Scan for the cell matching the given text and deliver its (x, y) coordinate at center. 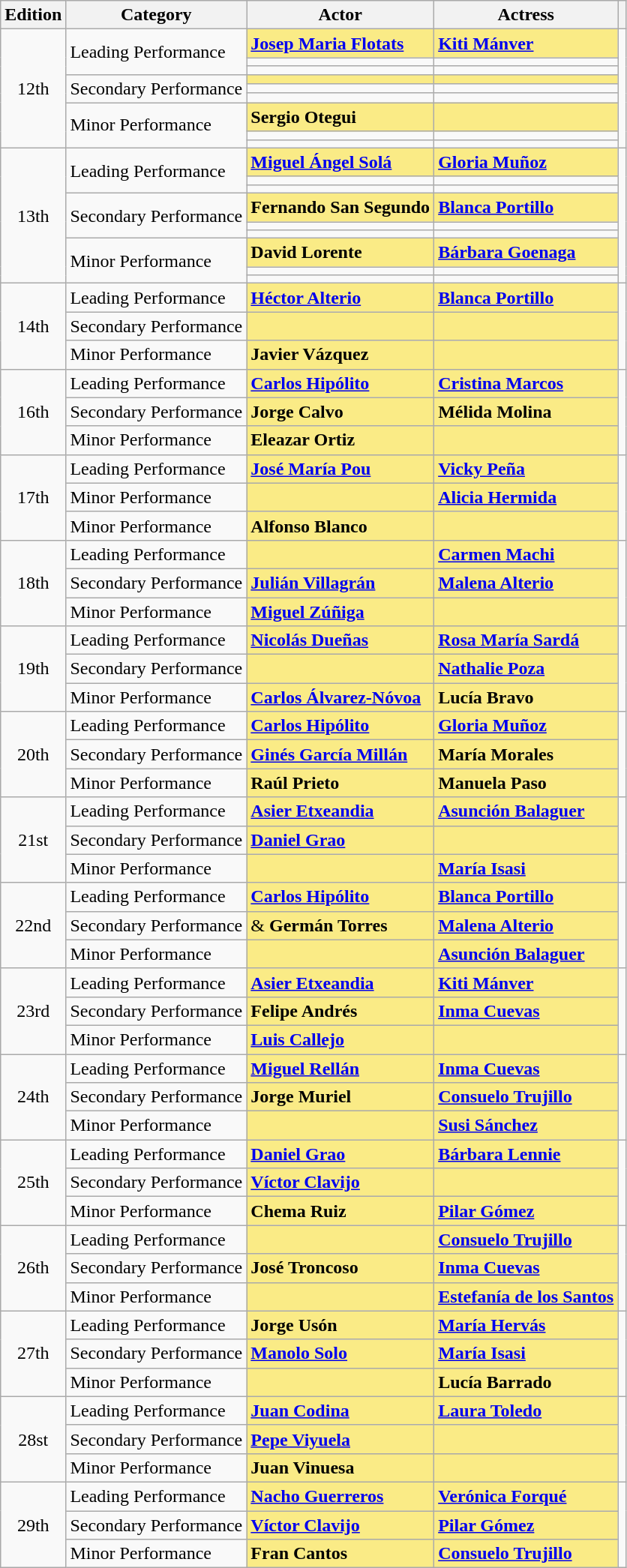
Chema Ruiz (340, 1211)
Actor (340, 15)
Nicolás Dueñas (340, 640)
José María Pou (340, 469)
22nd (33, 925)
27th (33, 1354)
Héctor Alterio (340, 298)
Jorge Muriel (340, 1097)
Miguel Rellán (340, 1069)
Manuela Paso (526, 783)
Julián Villagrán (340, 583)
18th (33, 583)
José Troncoso (340, 1268)
Pepe Viyuela (340, 1439)
Carlos Álvarez-Nóvoa (340, 697)
20th (33, 754)
Rosa María Sardá (526, 640)
Felipe Andrés (340, 1011)
Cristina Marcos (526, 383)
Fran Cantos (340, 1554)
Fernando San Segundo (340, 207)
David Lorente (340, 253)
25th (33, 1183)
Juan Codina (340, 1411)
19th (33, 669)
Susi Sánchez (526, 1126)
24th (33, 1097)
26th (33, 1268)
Ginés García Millán (340, 754)
Alicia Hermida (526, 497)
Javier Vázquez (340, 355)
23rd (33, 1011)
Actress (526, 15)
Bárbara Lennie (526, 1154)
Eleazar Ortiz (340, 440)
Miguel Ángel Solá (340, 162)
Jorge Calvo (340, 412)
Category (156, 15)
Edition (33, 15)
17th (33, 497)
29th (33, 1525)
13th (33, 216)
Mélida Molina (526, 412)
Alfonso Blanco (340, 526)
Manolo Solo (340, 1354)
Juan Vinuesa (340, 1468)
Nacho Guerreros (340, 1496)
Lucía Bravo (526, 697)
14th (33, 326)
María Hervás (526, 1325)
Vicky Peña (526, 469)
Bárbara Goenaga (526, 253)
María Morales (526, 754)
Miguel Zúñiga (340, 611)
12th (33, 88)
Luis Callejo (340, 1039)
Jorge Usón (340, 1325)
28st (33, 1439)
16th (33, 412)
Nathalie Poza (526, 669)
Carmen Machi (526, 554)
Sergio Otegui (340, 117)
21st (33, 840)
Verónica Forqué (526, 1496)
Estefanía de los Santos (526, 1297)
Raúl Prieto (340, 783)
Lucía Barrado (526, 1382)
Laura Toledo (526, 1411)
Josep Maria Flotats (340, 43)
& Germán Torres (340, 925)
